Determine the [X, Y] coordinate at the center of the cell enclosing the given text.  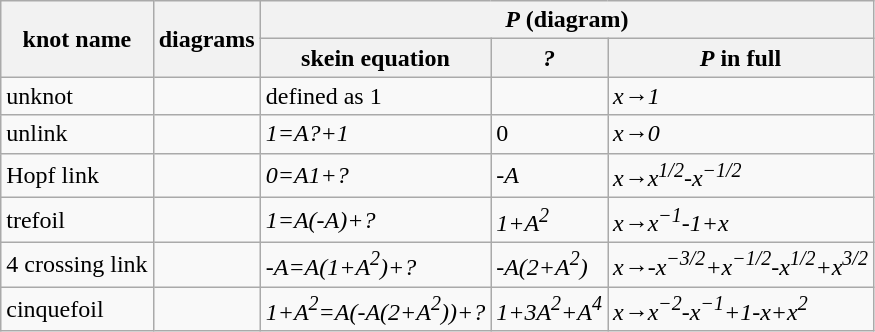
P in full [741, 58]
1=A?+1 [375, 134]
P (diagram) [566, 20]
1+3A2+A4 [550, 310]
? [550, 58]
1=A(-A)+? [375, 220]
0=A1+? [375, 176]
x→x−2-x−1+1-x+x2 [741, 310]
diagrams [206, 39]
1+A2 [550, 220]
-A=A(1+A2)+? [375, 264]
unlink [77, 134]
x→x1/2-x−1/2 [741, 176]
defined as 1 [375, 96]
knot name [77, 39]
-A [550, 176]
1+A2=A(-A(2+A2))+? [375, 310]
skein equation [375, 58]
x→0 [741, 134]
Hopf link [77, 176]
4 crossing link [77, 264]
0 [550, 134]
x→-x−3/2+x−1/2-x1/2+x3/2 [741, 264]
unknot [77, 96]
cinquefoil [77, 310]
x→1 [741, 96]
x→x−1-1+x [741, 220]
trefoil [77, 220]
-A(2+A2) [550, 264]
